Find where the given text appears and provide that cell's center as [X, Y] coordinate. 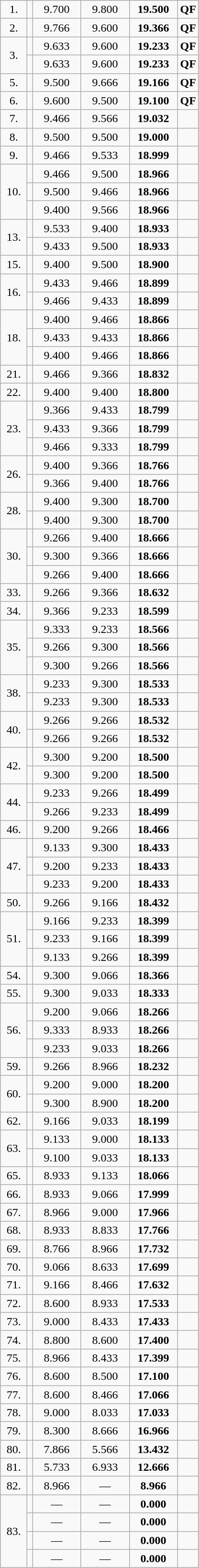
76. [14, 1376]
13.432 [153, 1449]
17.066 [153, 1395]
51. [14, 939]
9.100 [56, 1158]
80. [14, 1449]
8.833 [105, 1230]
50. [14, 902]
8.500 [105, 1376]
9.766 [56, 28]
9.666 [105, 82]
22. [14, 392]
8.900 [105, 1103]
19.000 [153, 137]
18.066 [153, 1176]
38. [14, 693]
5.733 [56, 1467]
16.966 [153, 1431]
5.566 [105, 1449]
12.666 [153, 1467]
74. [14, 1340]
77. [14, 1395]
17.632 [153, 1285]
8.633 [105, 1267]
70. [14, 1267]
18.232 [153, 1066]
17.100 [153, 1376]
18.432 [153, 902]
5. [14, 82]
63. [14, 1149]
65. [14, 1176]
62. [14, 1121]
15. [14, 265]
17.766 [153, 1230]
67. [14, 1212]
9.800 [105, 10]
59. [14, 1066]
82. [14, 1486]
19.100 [153, 101]
42. [14, 766]
8.033 [105, 1413]
7.866 [56, 1449]
17.433 [153, 1321]
28. [14, 510]
17.400 [153, 1340]
18.599 [153, 611]
9.700 [56, 10]
18.999 [153, 155]
18.333 [153, 993]
17.732 [153, 1249]
17.999 [153, 1194]
69. [14, 1249]
18.632 [153, 593]
78. [14, 1413]
66. [14, 1194]
83. [14, 1531]
19.366 [153, 28]
46. [14, 830]
16. [14, 292]
8. [14, 137]
44. [14, 802]
68. [14, 1230]
2. [14, 28]
18.199 [153, 1121]
8.800 [56, 1340]
18.832 [153, 374]
17.399 [153, 1358]
81. [14, 1467]
18. [14, 338]
73. [14, 1321]
35. [14, 647]
54. [14, 975]
47. [14, 866]
40. [14, 729]
10. [14, 192]
26. [14, 474]
8.666 [105, 1431]
8.300 [56, 1431]
55. [14, 993]
17.966 [153, 1212]
17.033 [153, 1413]
6.933 [105, 1467]
30. [14, 556]
19.166 [153, 82]
19.032 [153, 119]
33. [14, 593]
18.366 [153, 975]
13. [14, 237]
79. [14, 1431]
17.699 [153, 1267]
75. [14, 1358]
19.500 [153, 10]
17.533 [153, 1303]
56. [14, 1030]
71. [14, 1285]
18.900 [153, 265]
8.766 [56, 1249]
72. [14, 1303]
23. [14, 429]
6. [14, 101]
3. [14, 55]
18.800 [153, 392]
18.466 [153, 830]
9. [14, 155]
34. [14, 611]
60. [14, 1094]
21. [14, 374]
1. [14, 10]
7. [14, 119]
